Output the [x, y] coordinate of the center of the cell containing the given text.  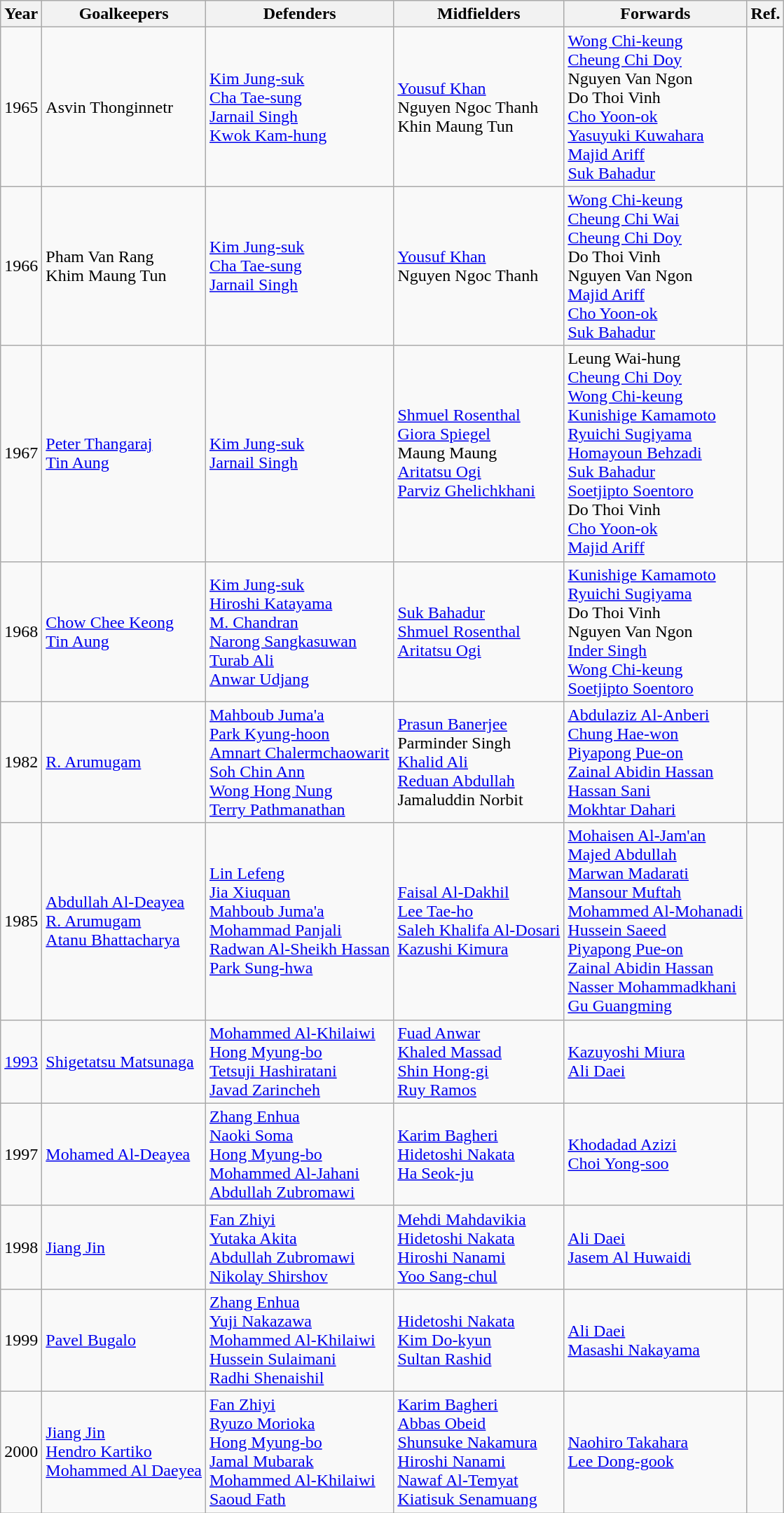
1997 [21, 1154]
1993 [21, 1061]
Mohamed Al-Deayea [124, 1154]
Yousuf Khan Nguyen Ngoc Thanh [479, 266]
1998 [21, 1247]
Kim Jung-suk Cha Tae-sung Jarnail Singh [299, 266]
Kim Jung-suk Hiroshi Katayama M. Chandran Narong Sangkasuwan Turab Ali Anwar Udjang [299, 631]
Asvin Thonginnetr [124, 107]
Hidetoshi Nakata Kim Do-kyun Sultan Rashid [479, 1340]
Defenders [299, 14]
Mehdi Mahdavikia Hidetoshi Nakata Hiroshi Nanami Yoo Sang-chul [479, 1247]
1985 [21, 921]
Faisal Al-Dakhil Lee Tae-ho Saleh Khalifa Al-Dosari Kazushi Kimura [479, 921]
Prasun Banerjee Parminder Singh Khalid Ali Reduan Abdullah Jamaluddin Norbit [479, 762]
Kunishige Kamamoto Ryuichi Sugiyama Do Thoi Vinh Nguyen Van Ngon Inder Singh Wong Chi-keung Soetjipto Soentoro [656, 631]
Abdulaziz Al-Anberi Chung Hae-won Piyapong Pue-on Zainal Abidin Hassan Hassan Sani Mokhtar Dahari [656, 762]
Zhang Enhua Yuji Nakazawa Mohammed Al-Khilaiwi Hussein Sulaimani Radhi Shenaishil [299, 1340]
Yousuf Khan Nguyen Ngoc Thanh Khin Maung Tun [479, 107]
1968 [21, 631]
Abdullah Al-Deayea R. Arumugam Atanu Bhattacharya [124, 921]
Chow Chee Keong Tin Aung [124, 631]
Mohammed Al-Khilaiwi Hong Myung-bo Tetsuji Hashiratani Javad Zarincheh [299, 1061]
Ref. [765, 14]
2000 [21, 1452]
Kazuyoshi Miura Ali Daei [656, 1061]
Forwards [656, 14]
Kim Jung-suk Jarnail Singh [299, 453]
1999 [21, 1340]
Kim Jung-suk Cha Tae-sung Jarnail Singh Kwok Kam-hung [299, 107]
1967 [21, 453]
Jiang Jin Hendro Kartiko Mohammed Al Daeyea [124, 1452]
Karim Bagheri Abbas Obeid Shunsuke Nakamura Hiroshi Nanami Nawaf Al-Temyat Kiatisuk Senamuang [479, 1452]
Fan Zhiyi Ryuzo Morioka Hong Myung-bo Jamal Mubarak Mohammed Al-Khilaiwi Saoud Fath [299, 1452]
Mahboub Juma'a Park Kyung-hoon Amnart Chalermchaowarit Soh Chin Ann Wong Hong Nung Terry Pathmanathan [299, 762]
Ali Daei Masashi Nakayama [656, 1340]
Shigetatsu Matsunaga [124, 1061]
R. Arumugam [124, 762]
Wong Chi-keung Cheung Chi Doy Nguyen Van Ngon Do Thoi Vinh Cho Yoon-ok Yasuyuki Kuwahara Majid Ariff Suk Bahadur [656, 107]
Lin Lefeng Jia Xiuquan Mahboub Juma'a Mohammad Panjali Radwan Al-Sheikh Hassan Park Sung-hwa [299, 921]
Wong Chi-keung Cheung Chi Wai Cheung Chi Doy Do Thoi Vinh Nguyen Van Ngon Majid Ariff Cho Yoon-ok Suk Bahadur [656, 266]
Year [21, 14]
Suk Bahadur Shmuel Rosenthal Aritatsu Ogi [479, 631]
Naohiro Takahara Lee Dong-gook [656, 1452]
Goalkeepers [124, 14]
Ali Daei Jasem Al Huwaidi [656, 1247]
Pavel Bugalo [124, 1340]
Fuad Anwar Khaled Massad Shin Hong-gi Ruy Ramos [479, 1061]
Karim Bagheri Hidetoshi Nakata Ha Seok-ju [479, 1154]
1982 [21, 762]
1966 [21, 266]
Fan Zhiyi Yutaka Akita Abdullah Zubromawi Nikolay Shirshov [299, 1247]
Shmuel Rosenthal Giora Spiegel Maung Maung Aritatsu Ogi Parviz Ghelichkhani [479, 453]
Midfielders [479, 14]
1965 [21, 107]
Khodadad Azizi Choi Yong-soo [656, 1154]
Peter Thangaraj Tin Aung [124, 453]
Pham Van Rang Khim Maung Tun [124, 266]
Jiang Jin [124, 1247]
Zhang Enhua Naoki Soma Hong Myung-bo Mohammed Al-Jahani Abdullah Zubromawi [299, 1154]
